Return [x, y] of the center of cell containing provided text 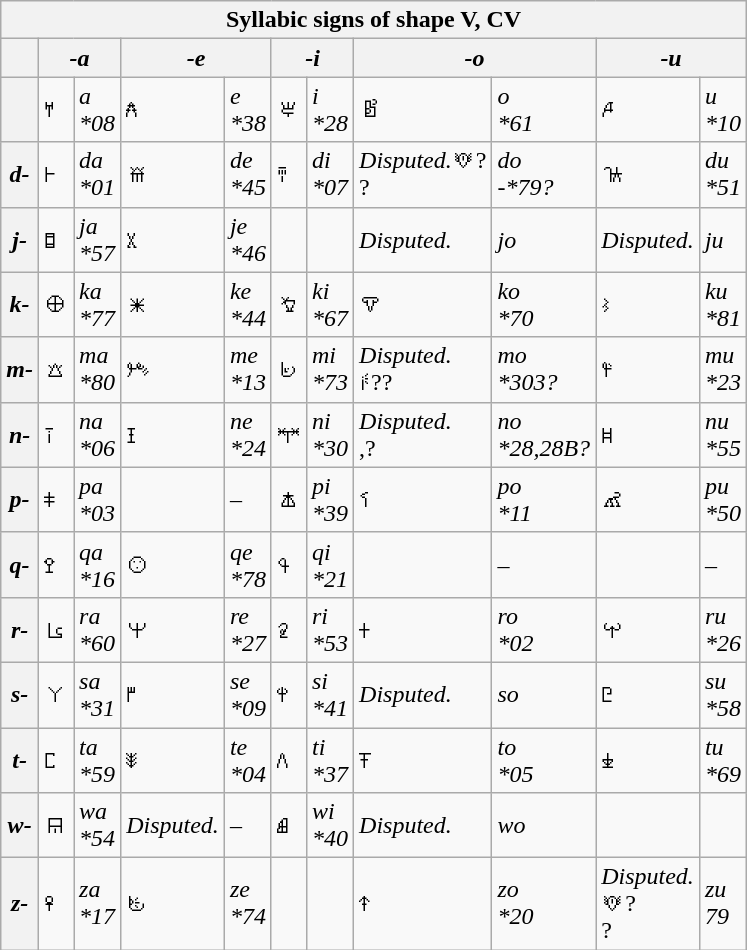
pu*50 [722, 500]
𐘎 [423, 904]
mo*303? [544, 370]
ze*74 [248, 904]
de*45 [248, 174]
𐘮 [56, 826]
𐘴 [56, 630]
ni*30 [330, 434]
𐘘 [648, 630]
ra*60 [98, 630]
sa*31 [98, 694]
𐘲 [648, 694]
wa*54 [98, 826]
-i [312, 58]
𐙂 [648, 304]
so [544, 694]
mu*23 [722, 370]
ke*44 [248, 304]
ti*37 [330, 760]
do-*79? [544, 174]
-o [475, 58]
𐙁 [56, 370]
u*10 [722, 110]
o*61 [544, 110]
𐘳 [56, 760]
t- [20, 760]
𐘼 [173, 904]
ku*81 [722, 304]
w- [20, 826]
𐘄 [423, 760]
𐘤 [288, 694]
da*01 [98, 174]
d- [20, 174]
e*38 [248, 110]
Syllabic signs of shape V, CV [374, 20]
ka*77 [98, 304]
su*58 [722, 694]
mi*73 [330, 370]
𐘹 [648, 760]
𐘡 [173, 110]
𐘉 [648, 110]
to*05 [544, 760]
j- [20, 240]
te*04 [248, 760]
nu*55 [722, 434]
𐘝 [288, 434]
Disputed.𐙗?? [423, 370]
qa*16 [98, 564]
𐘗 [173, 434]
𐘃 [173, 760]
p- [20, 500]
𐘋 [173, 370]
𐘱 [56, 240]
i*28 [330, 110]
qe*78 [248, 564]
𐘂 [56, 500]
re*27 [248, 630]
je*46 [248, 240]
m- [20, 370]
-a [79, 58]
𐘻 [288, 370]
di*07 [330, 174]
𐘇 [56, 110]
ma*80 [98, 370]
𐘙 [173, 630]
Disputed.,? [423, 434]
ju [722, 240]
zo*20 [544, 904]
𐘈 [173, 694]
ro*02 [544, 630]
𐘏 [288, 564]
𐘥 [173, 304]
𐘣 [288, 826]
ta*59 [98, 760]
q- [20, 564]
ko*70 [544, 304]
ri*53 [330, 630]
𐘊 [423, 500]
tu*69 [722, 760]
ja*57 [98, 240]
𐘭 [288, 630]
𐘯 [648, 434]
a*08 [98, 110]
-u [672, 58]
ki*67 [330, 304]
pi*39 [330, 500]
𐘀 [56, 174]
𐘿 [173, 564]
z- [20, 904]
𐘸 [288, 304]
𐘫 [648, 500]
ru*26 [722, 630]
pa*03 [98, 500]
𐘚 [288, 110]
qi*21 [330, 564]
no*28,28B? [544, 434]
n- [20, 434]
-e [196, 58]
za*17 [98, 904]
𐘆 [288, 174]
𐘬 [648, 174]
jo [544, 240]
𐘅 [56, 434]
𐘕 [648, 370]
𐘧 [173, 240]
𐘁 [423, 630]
du*51 [722, 174]
𐘠 [288, 760]
k- [20, 304]
r- [20, 630]
na*06 [98, 434]
𐘌 [56, 564]
wo [544, 826]
zu79 [722, 904]
po*11 [544, 500]
𐘾 [56, 304]
𐘵 [423, 110]
si*41 [330, 694]
ne*24 [248, 434]
𐘺 [423, 304]
s- [20, 694]
𐘢 [288, 500]
wi*40 [330, 826]
𐘞 [56, 694]
se*09 [248, 694]
𐘦 [173, 174]
𐘍 [56, 904]
me*13 [248, 370]
